Return the [X, Y] coordinate for the center point of the cell that contains the specified text.  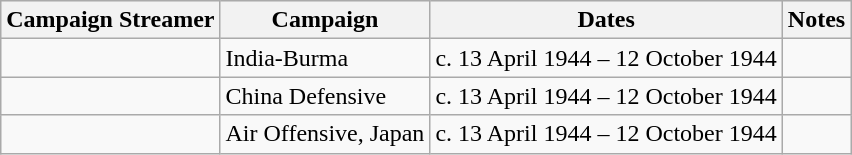
Dates [606, 20]
Campaign [325, 20]
China Defensive [325, 96]
Notes [816, 20]
Air Offensive, Japan [325, 134]
Campaign Streamer [110, 20]
India-Burma [325, 58]
